Return the [X, Y] coordinate for the center point of the cell that contains the specified text.  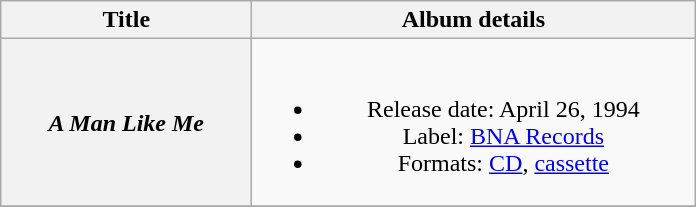
Release date: April 26, 1994Label: BNA RecordsFormats: CD, cassette [474, 122]
Title [126, 20]
A Man Like Me [126, 122]
Album details [474, 20]
